Find where the given text appears and provide that cell's center as [X, Y] coordinate. 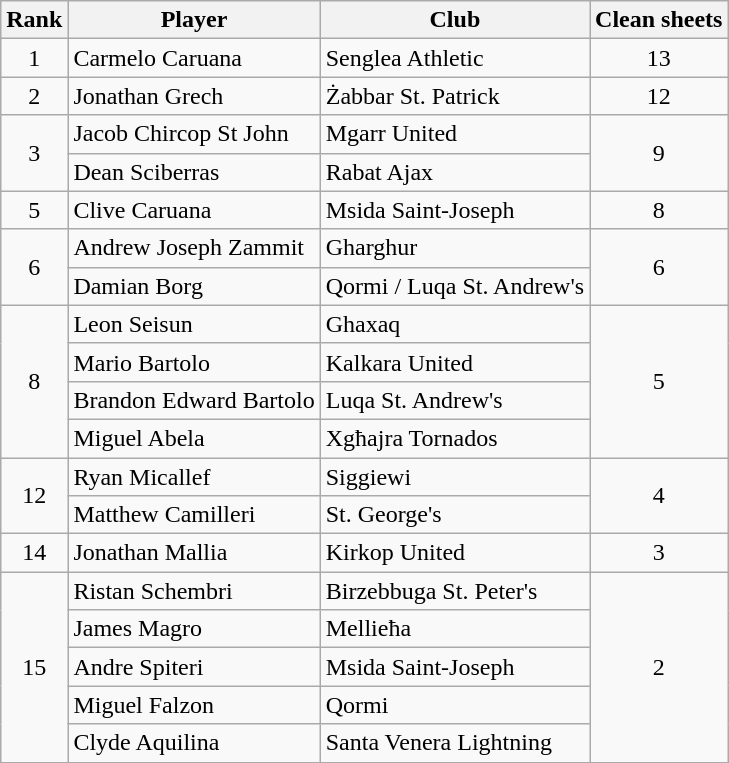
Ryan Micallef [194, 477]
Damian Borg [194, 286]
Gharghur [454, 248]
Jacob Chircop St John [194, 134]
14 [34, 553]
Ristan Schembri [194, 591]
1 [34, 58]
Dean Sciberras [194, 172]
Andre Spiteri [194, 667]
Ghaxaq [454, 324]
Żabbar St. Patrick [454, 96]
Siggiewi [454, 477]
4 [659, 496]
15 [34, 667]
Miguel Abela [194, 438]
Matthew Camilleri [194, 515]
Qormi [454, 705]
St. George's [454, 515]
Miguel Falzon [194, 705]
Luqa St. Andrew's [454, 400]
Player [194, 20]
Rank [34, 20]
13 [659, 58]
Birzebbuga St. Peter's [454, 591]
Mario Bartolo [194, 362]
Andrew Joseph Zammit [194, 248]
9 [659, 153]
Jonathan Grech [194, 96]
Clive Caruana [194, 210]
Qormi / Luqa St. Andrew's [454, 286]
Jonathan Mallia [194, 553]
Carmelo Caruana [194, 58]
Mgarr United [454, 134]
Kalkara United [454, 362]
Kirkop United [454, 553]
Xgħajra Tornados [454, 438]
James Magro [194, 629]
Clyde Aquilina [194, 743]
Leon Seisun [194, 324]
Club [454, 20]
Senglea Athletic [454, 58]
Rabat Ajax [454, 172]
Clean sheets [659, 20]
Mellieħa [454, 629]
Brandon Edward Bartolo [194, 400]
Santa Venera Lightning [454, 743]
